Provide the [x, y] coordinate of the cell's center where the given text is located.  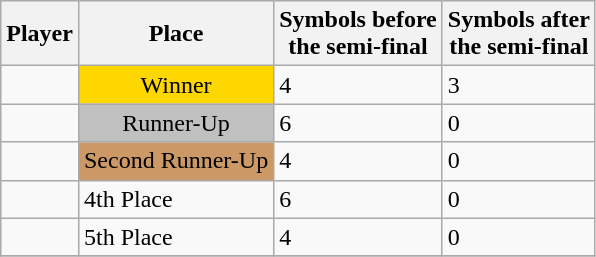
Second Runner-Up [176, 161]
Place [176, 34]
Symbols before the semi-final [358, 34]
Symbols after the semi-final [518, 34]
Player [40, 34]
3 [518, 85]
Winner [176, 85]
5th Place [176, 237]
Runner-Up [176, 123]
4th Place [176, 199]
